For the text-containing cell, return its midpoint in [X, Y] coordinate format. 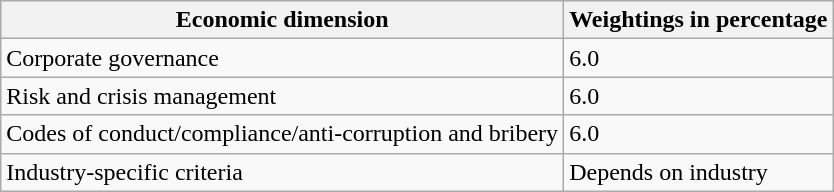
Risk and crisis management [282, 96]
Economic dimension [282, 20]
Weightings in percentage [698, 20]
Codes of conduct/compliance/anti-corruption and bribery [282, 134]
Industry-specific criteria [282, 172]
Depends on industry [698, 172]
Corporate governance [282, 58]
